Determine the (X, Y) coordinate at the center of the cell enclosing the given text.  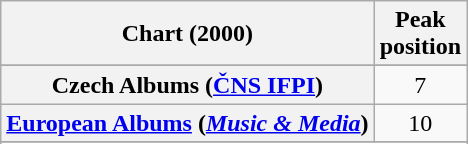
Peakposition (420, 34)
Czech Albums (ČNS IFPI) (188, 85)
7 (420, 85)
Chart (2000) (188, 34)
European Albums (Music & Media) (188, 123)
10 (420, 123)
